Return the [X, Y] coordinate for the center point of the cell that contains the specified text.  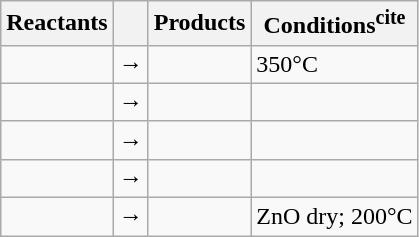
Products [200, 24]
350°C [334, 64]
Conditionscite [334, 24]
ZnO dry; 200°C [334, 217]
Reactants [57, 24]
